Capture the cell that displays the provided text and extract its [X, Y] central coordinate. 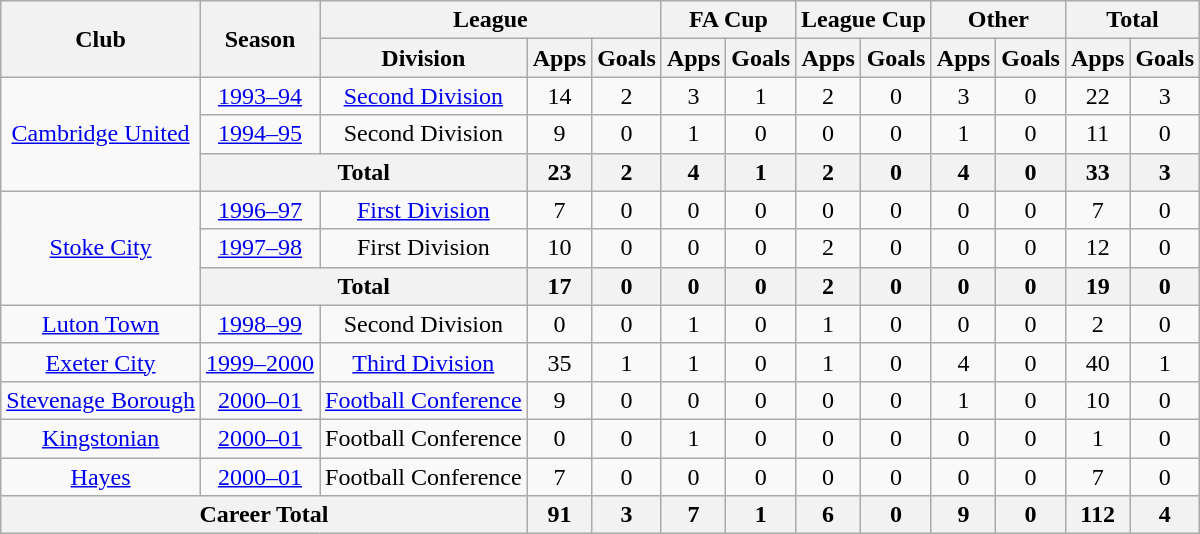
League Cup [864, 20]
FA Cup [728, 20]
Exeter City [101, 362]
1999–2000 [260, 362]
112 [1097, 515]
1994–95 [260, 134]
1998–99 [260, 324]
Hayes [101, 477]
6 [828, 515]
1997–98 [260, 248]
Other [998, 20]
22 [1097, 96]
1996–97 [260, 210]
League [491, 20]
Stoke City [101, 248]
Stevenage Borough [101, 400]
Division [424, 58]
33 [1097, 172]
Season [260, 39]
19 [1097, 286]
14 [559, 96]
Career Total [264, 515]
Club [101, 39]
Kingstonian [101, 438]
Third Division [424, 362]
23 [559, 172]
40 [1097, 362]
11 [1097, 134]
1993–94 [260, 96]
Cambridge United [101, 134]
91 [559, 515]
Luton Town [101, 324]
35 [559, 362]
17 [559, 286]
12 [1097, 248]
